Provide the [x, y] coordinate of the cell's center where the given text is located.  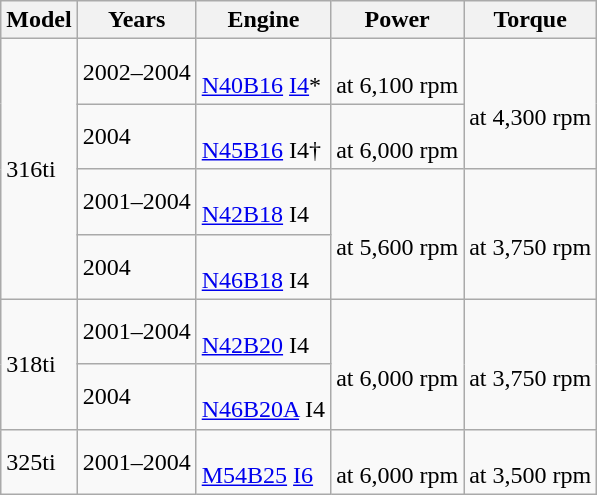
318ti [39, 364]
Engine [263, 20]
N45B16 I4† [263, 136]
N46B18 I4 [263, 266]
316ti [39, 169]
at 5,600 rpm [398, 234]
N42B18 I4 [263, 202]
at 6,100 rpm [398, 72]
M54B25 I6 [263, 462]
Torque [530, 20]
2002–2004 [136, 72]
at 3,500 rpm [530, 462]
Model [39, 20]
N46B20A I4 [263, 396]
Years [136, 20]
at 4,300 rpm [530, 104]
N40B16 I4* [263, 72]
325ti [39, 462]
Power [398, 20]
N42B20 I4 [263, 332]
